Determine the [x, y] coordinate at the center of the cell enclosing the given text.  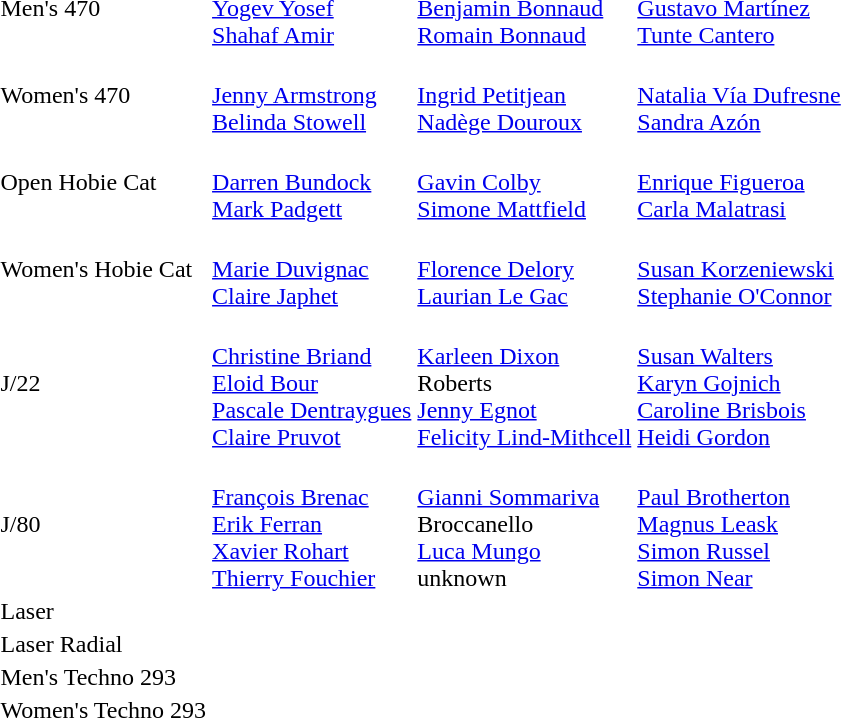
Jenny ArmstrongBelinda Stowell [312, 95]
Florence DeloryLaurian Le Gac [524, 269]
Gianni SommarivaBroccanelloLuca Mungounknown [524, 524]
François BrenacErik FerranXavier RohartThierry Fouchier [312, 524]
Ingrid PetitjeanNadège Douroux [524, 95]
Christine BriandEloid BourPascale DentrayguesClaire Pruvot [312, 383]
Darren BundockMark Padgett [312, 182]
Marie DuvignacClaire Japhet [312, 269]
Gavin ColbySimone Mattfield [524, 182]
Karleen DixonRobertsJenny EgnotFelicity Lind-Mithcell [524, 383]
